For the text-containing cell, return its midpoint in [X, Y] coordinate format. 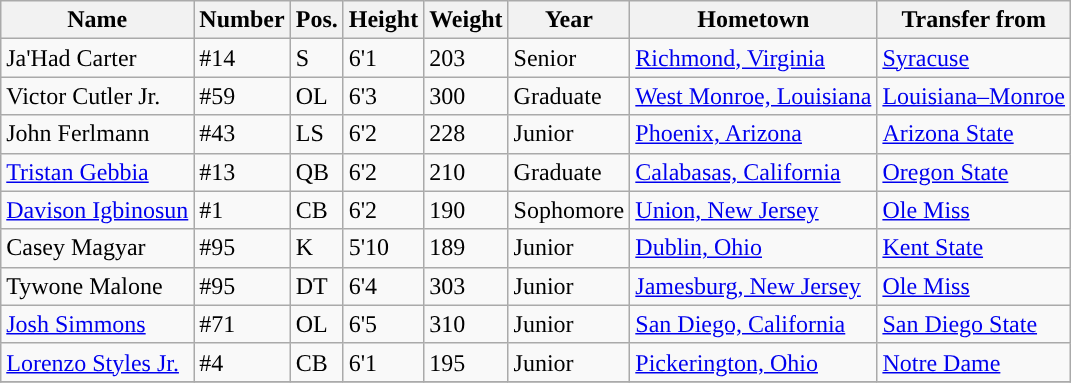
6'3 [383, 96]
5'10 [383, 248]
Name [98, 20]
#14 [242, 58]
Hometown [754, 20]
Oregon State [974, 172]
San Diego, California [754, 324]
San Diego State [974, 324]
#43 [242, 134]
K [316, 248]
Tristan Gebbia [98, 172]
189 [466, 248]
Senior [569, 58]
300 [466, 96]
Victor Cutler Jr. [98, 96]
210 [466, 172]
DT [316, 286]
Davison Igbinosun [98, 210]
Sophomore [569, 210]
#1 [242, 210]
Height [383, 20]
Transfer from [974, 20]
#13 [242, 172]
Ja'Had Carter [98, 58]
QB [316, 172]
Notre Dame [974, 362]
Pickerington, Ohio [754, 362]
Lorenzo Styles Jr. [98, 362]
LS [316, 134]
Dublin, Ohio [754, 248]
S [316, 58]
6'5 [383, 324]
303 [466, 286]
Number [242, 20]
Phoenix, Arizona [754, 134]
#71 [242, 324]
Josh Simmons [98, 324]
228 [466, 134]
Tywone Malone [98, 286]
203 [466, 58]
#59 [242, 96]
Weight [466, 20]
Casey Magyar [98, 248]
6'4 [383, 286]
Pos. [316, 20]
310 [466, 324]
Kent State [974, 248]
Union, New Jersey [754, 210]
Year [569, 20]
West Monroe, Louisiana [754, 96]
Arizona State [974, 134]
Calabasas, California [754, 172]
195 [466, 362]
190 [466, 210]
#4 [242, 362]
John Ferlmann [98, 134]
Louisiana–Monroe [974, 96]
Syracuse [974, 58]
Richmond, Virginia [754, 58]
Jamesburg, New Jersey [754, 286]
